For the text-containing cell, return its midpoint in (X, Y) coordinate format. 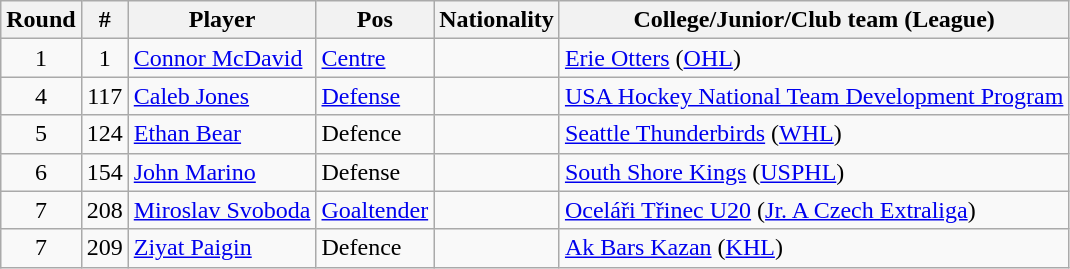
# (104, 20)
124 (104, 134)
6 (41, 172)
154 (104, 172)
Nationality (497, 20)
117 (104, 96)
Goaltender (375, 210)
Caleb Jones (222, 96)
Seattle Thunderbirds (WHL) (814, 134)
Miroslav Svoboda (222, 210)
Connor McDavid (222, 58)
Round (41, 20)
4 (41, 96)
John Marino (222, 172)
Centre (375, 58)
USA Hockey National Team Development Program (814, 96)
209 (104, 248)
South Shore Kings (USPHL) (814, 172)
Ak Bars Kazan (KHL) (814, 248)
Pos (375, 20)
Player (222, 20)
208 (104, 210)
Oceláři Třinec U20 (Jr. A Czech Extraliga) (814, 210)
College/Junior/Club team (League) (814, 20)
Erie Otters (OHL) (814, 58)
Ziyat Paigin (222, 248)
Ethan Bear (222, 134)
5 (41, 134)
